Provide the [X, Y] coordinate of the cell's center where the given text is located.  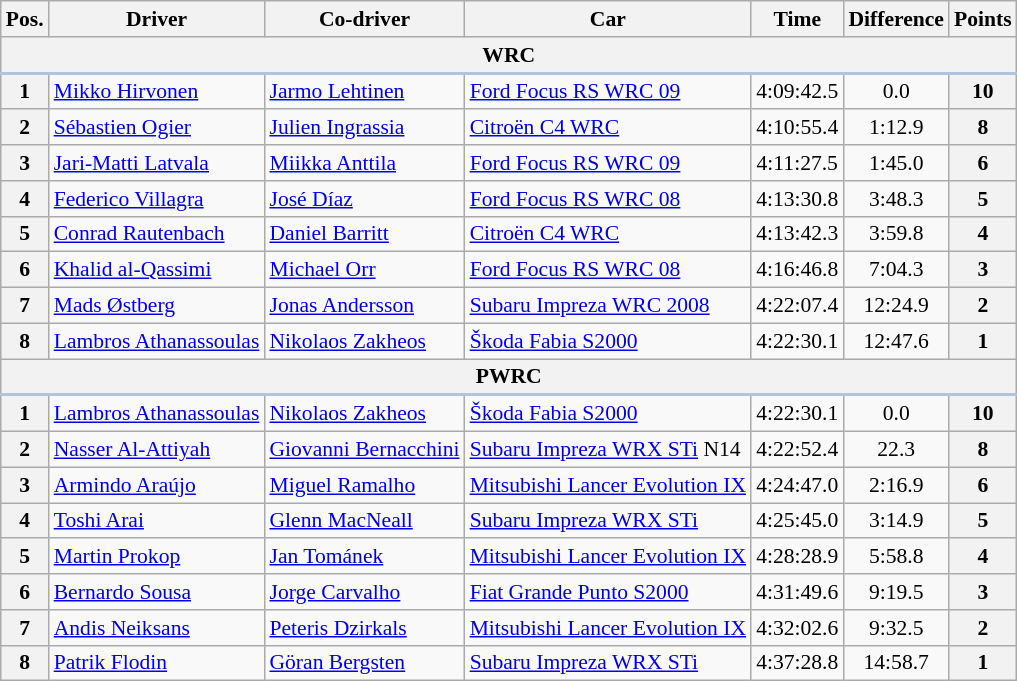
Peteris Dzirkals [364, 628]
4:22:52.4 [797, 450]
Car [608, 19]
12:47.6 [896, 341]
Bernardo Sousa [157, 592]
3:59.8 [896, 234]
Miikka Anttila [364, 163]
4:22:07.4 [797, 306]
4:31:49.6 [797, 592]
4:32:02.6 [797, 628]
Jorge Carvalho [364, 592]
1:12.9 [896, 128]
5:58.8 [896, 557]
Sébastien Ogier [157, 128]
Mads Østberg [157, 306]
4:09:42.5 [797, 91]
Glenn MacNeall [364, 521]
Jan Tománek [364, 557]
Pos. [25, 19]
4:13:30.8 [797, 199]
Daniel Barritt [364, 234]
PWRC [509, 377]
4:10:55.4 [797, 128]
12:24.9 [896, 306]
14:58.7 [896, 663]
Giovanni Bernacchini [364, 450]
Nasser Al-Attiyah [157, 450]
WRC [509, 55]
Fiat Grande Punto S2000 [608, 592]
Mikko Hirvonen [157, 91]
Conrad Rautenbach [157, 234]
Andis Neiksans [157, 628]
Time [797, 19]
Patrik Flodin [157, 663]
2:16.9 [896, 485]
4:24:47.0 [797, 485]
1:45.0 [896, 163]
Points [983, 19]
Miguel Ramalho [364, 485]
4:25:45.0 [797, 521]
Michael Orr [364, 270]
Subaru Impreza WRC 2008 [608, 306]
3:14.9 [896, 521]
Göran Bergsten [364, 663]
Co-driver [364, 19]
Armindo Araújo [157, 485]
9:32.5 [896, 628]
9:19.5 [896, 592]
4:11:27.5 [797, 163]
Driver [157, 19]
4:13:42.3 [797, 234]
José Díaz [364, 199]
Toshi Arai [157, 521]
Martin Prokop [157, 557]
4:37:28.8 [797, 663]
Federico Villagra [157, 199]
4:28:28.9 [797, 557]
4:16:46.8 [797, 270]
Difference [896, 19]
Jonas Andersson [364, 306]
Jari-Matti Latvala [157, 163]
22.3 [896, 450]
Subaru Impreza WRX STi N14 [608, 450]
Julien Ingrassia [364, 128]
Jarmo Lehtinen [364, 91]
Khalid al-Qassimi [157, 270]
7:04.3 [896, 270]
3:48.3 [896, 199]
